Identify which cell holds the provided text, then report its [X, Y] central coordinate. 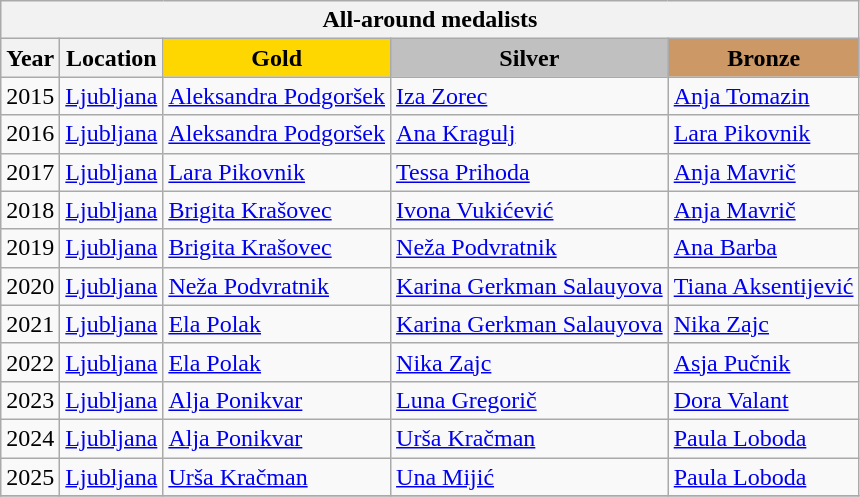
Ana Kragulj [530, 134]
2018 [30, 210]
Una Mijić [530, 477]
2022 [30, 362]
Dora Valant [764, 400]
2025 [30, 477]
2017 [30, 172]
All-around medalists [430, 20]
Tessa Prihoda [530, 172]
Anja Tomazin [764, 96]
2015 [30, 96]
Year [30, 58]
2021 [30, 324]
2024 [30, 438]
2020 [30, 286]
Iza Zorec [530, 96]
Bronze [764, 58]
Gold [277, 58]
Luna Gregorič [530, 400]
Ivona Vukićević [530, 210]
Location [112, 58]
2019 [30, 248]
Asja Pučnik [764, 362]
Tiana Aksentijević [764, 286]
Silver [530, 58]
Ana Barba [764, 248]
2016 [30, 134]
2023 [30, 400]
